From the cell containing the given text, extract its center point as [x, y] coordinate. 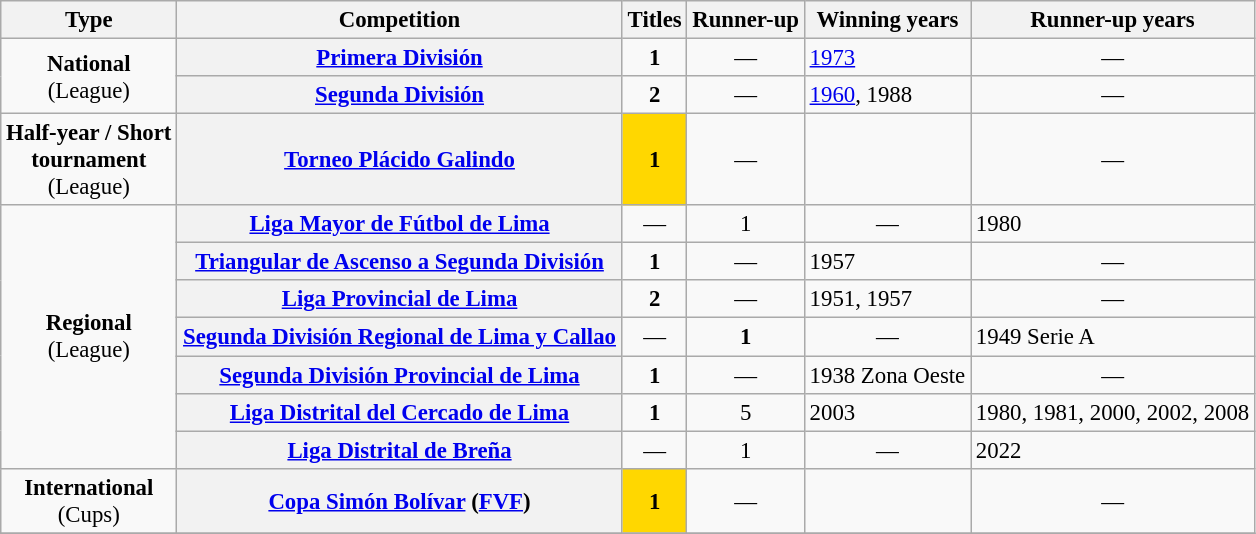
Segunda División [400, 95]
2003 [887, 412]
1951, 1957 [887, 299]
1949 Serie A [1113, 337]
Half-year / Shorttournament(League) [89, 160]
1960, 1988 [887, 95]
Competition [400, 20]
5 [746, 412]
1938 Zona Oeste [887, 375]
Regional(League) [89, 336]
Liga Mayor de Fútbol de Lima [400, 224]
Torneo Plácido Galindo [400, 160]
Titles [654, 20]
Runner-up [746, 20]
Type [89, 20]
2022 [1113, 450]
1980 [1113, 224]
Segunda División Provincial de Lima [400, 375]
1957 [887, 262]
Primera División [400, 58]
1973 [887, 58]
1980, 1981, 2000, 2002, 2008 [1113, 412]
Triangular de Ascenso a Segunda División [400, 262]
Segunda División Regional de Lima y Callao [400, 337]
International(Cups) [89, 500]
Winning years [887, 20]
National(League) [89, 76]
Liga Distrital del Cercado de Lima [400, 412]
Runner-up years [1113, 20]
Liga Provincial de Lima [400, 299]
Copa Simón Bolívar (FVF) [400, 500]
Liga Distrital de Breña [400, 450]
